Return the [X, Y] coordinate for the center point of the cell that contains the specified text.  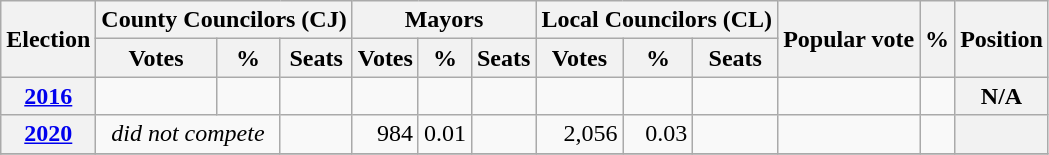
Local Councilors (CL) [657, 20]
Election [48, 39]
984 [385, 134]
Mayors [444, 20]
N/A [1002, 96]
did not compete [188, 134]
2,056 [580, 134]
2016 [48, 96]
2020 [48, 134]
Popular vote [849, 39]
0.01 [444, 134]
County Councilors (CJ) [224, 20]
0.03 [658, 134]
Position [1002, 39]
